Provide the (X, Y) coordinate of the cell's center where the given text is located.  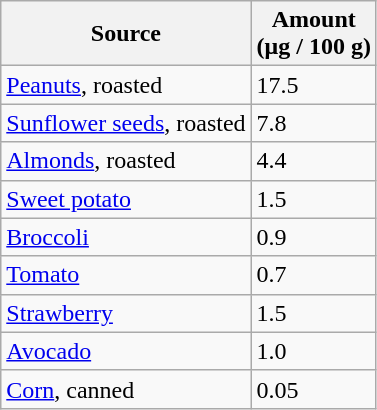
Tomato (126, 275)
7.8 (314, 123)
0.05 (314, 389)
17.5 (314, 85)
Corn, canned (126, 389)
Strawberry (126, 313)
0.9 (314, 237)
Sunflower seeds, roasted (126, 123)
4.4 (314, 161)
Broccoli (126, 237)
Amount (μg / 100 g) (314, 34)
1.0 (314, 351)
Almonds, roasted (126, 161)
Sweet potato (126, 199)
Peanuts, roasted (126, 85)
Avocado (126, 351)
Source (126, 34)
0.7 (314, 275)
